Return [X, Y] of the center of cell containing provided text 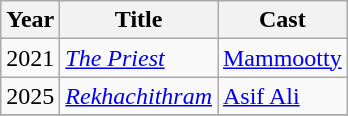
2021 [30, 58]
Mammootty [283, 58]
Cast [283, 20]
Rekhachithram [139, 96]
Asif Ali [283, 96]
Title [139, 20]
2025 [30, 96]
The Priest [139, 58]
Year [30, 20]
